Search for the cell housing the specified text and yield its (X, Y) center coordinate. 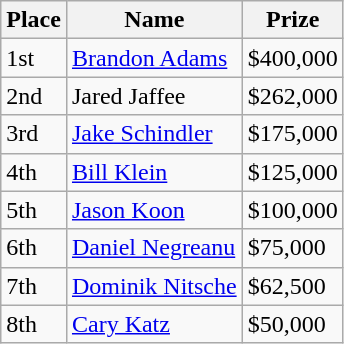
8th (34, 324)
Name (154, 20)
$400,000 (292, 58)
$100,000 (292, 210)
Cary Katz (154, 324)
$62,500 (292, 286)
$262,000 (292, 96)
5th (34, 210)
$50,000 (292, 324)
$75,000 (292, 248)
$175,000 (292, 134)
Prize (292, 20)
2nd (34, 96)
6th (34, 248)
3rd (34, 134)
4th (34, 172)
Place (34, 20)
Jared Jaffee (154, 96)
Jake Schindler (154, 134)
1st (34, 58)
Dominik Nitsche (154, 286)
Daniel Negreanu (154, 248)
7th (34, 286)
Brandon Adams (154, 58)
Jason Koon (154, 210)
$125,000 (292, 172)
Bill Klein (154, 172)
